Search for the cell housing the specified text and yield its [X, Y] center coordinate. 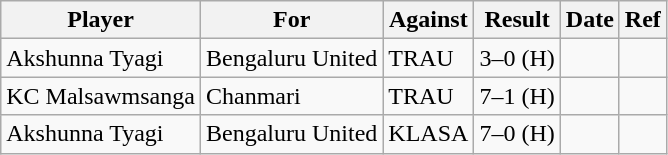
7–0 (H) [517, 134]
Chanmari [291, 96]
Date [590, 20]
For [291, 20]
Result [517, 20]
KLASA [428, 134]
3–0 (H) [517, 58]
KC Malsawmsanga [101, 96]
Against [428, 20]
Ref [642, 20]
Player [101, 20]
7–1 (H) [517, 96]
